Determine the (x, y) coordinate at the center of the cell enclosing the given text.  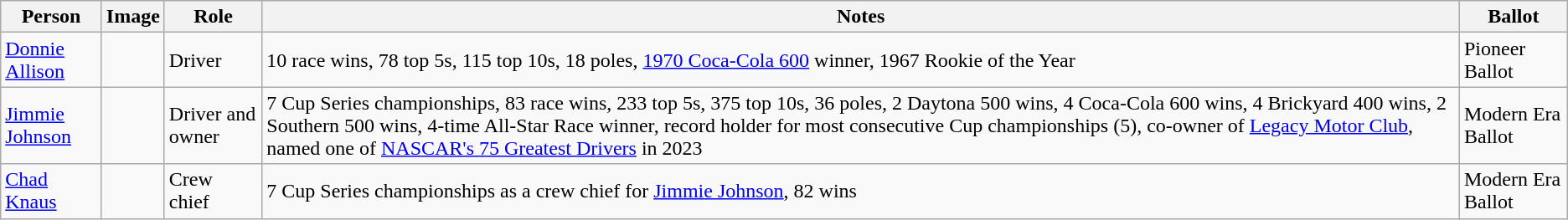
Person (52, 17)
7 Cup Series championships as a crew chief for Jimmie Johnson, 82 wins (861, 191)
Jimmie Johnson (52, 125)
Ballot (1513, 17)
10 race wins, 78 top 5s, 115 top 10s, 18 poles, 1970 Coca-Cola 600 winner, 1967 Rookie of the Year (861, 60)
Pioneer Ballot (1513, 60)
Driver (213, 60)
Role (213, 17)
Driver and owner (213, 125)
Image (132, 17)
Notes (861, 17)
Donnie Allison (52, 60)
Chad Knaus (52, 191)
Crew chief (213, 191)
